Scan for the cell matching the given text and deliver its [x, y] coordinate at center. 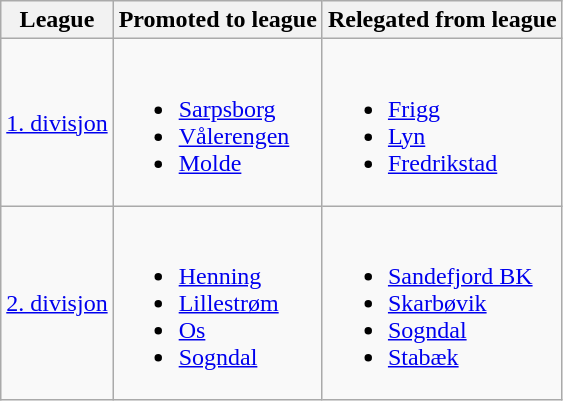
HenningLillestrømOsSogndal [218, 303]
League [57, 20]
2. divisjon [57, 303]
Sandefjord BKSkarbøvikSogndalStabæk [442, 303]
SarpsborgVålerengenMolde [218, 122]
FriggLynFredrikstad [442, 122]
Relegated from league [442, 20]
Promoted to league [218, 20]
1. divisjon [57, 122]
